Capture the cell that displays the provided text and extract its [x, y] central coordinate. 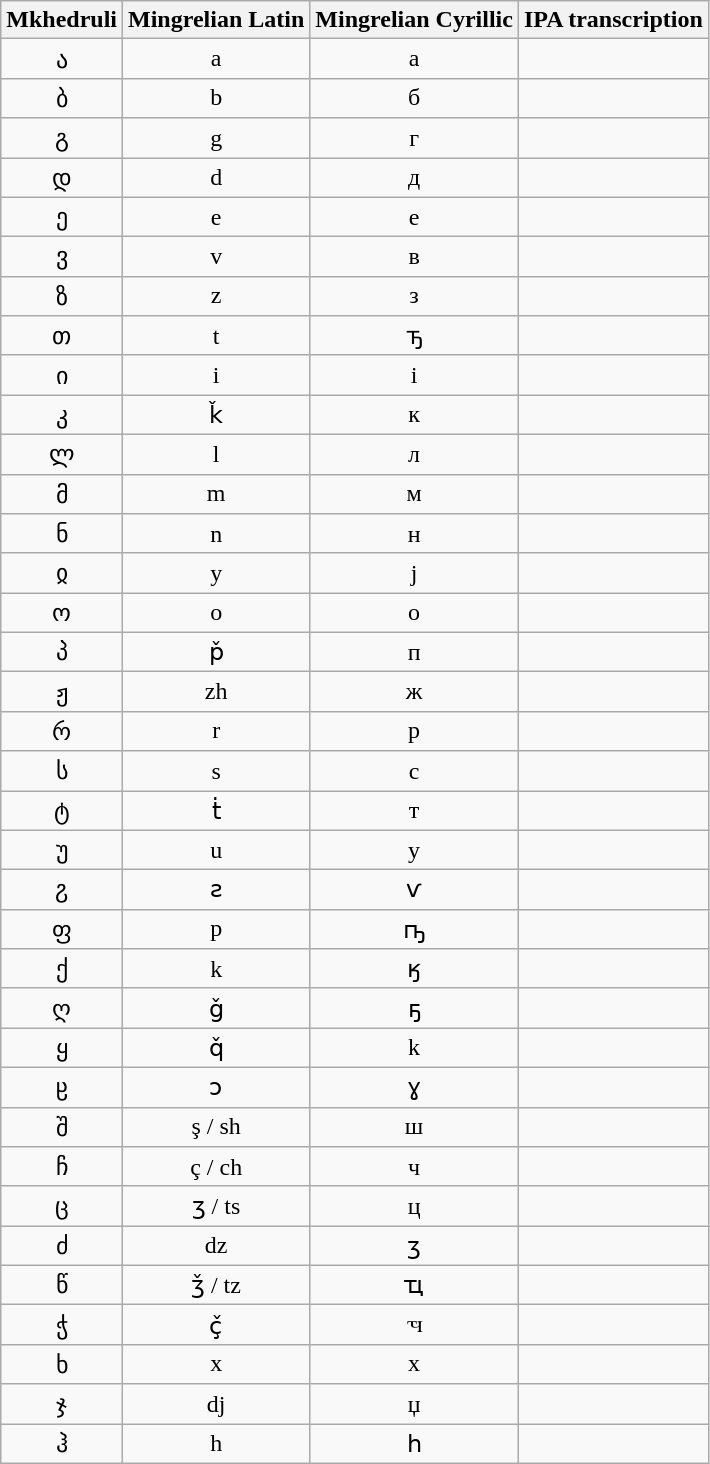
g [216, 138]
б [414, 98]
ჸ [62, 1087]
ც [62, 1206]
კ [62, 415]
x [216, 1364]
ა [62, 59]
a [216, 59]
o [216, 613]
ꚋ [414, 336]
dj [216, 1404]
n [216, 534]
х [414, 1364]
გ [62, 138]
с [414, 771]
ц [414, 1206]
ɣ [414, 1087]
п [414, 652]
ƨ [216, 890]
ტ [62, 810]
ჭ [62, 1325]
д [414, 178]
m [216, 494]
რ [62, 731]
ი [62, 375]
წ [62, 1285]
ј [414, 573]
ქ [62, 969]
ზ [62, 296]
ж [414, 692]
v [216, 257]
r [216, 731]
IPA transcription [613, 20]
დ [62, 178]
л [414, 454]
ს [62, 771]
zh [216, 692]
з [414, 296]
м [414, 494]
ş / sh [216, 1127]
p̌ [216, 652]
ṫ [216, 810]
მ [62, 494]
ჲ [62, 573]
в [414, 257]
ფ [62, 929]
y [216, 573]
ძ [62, 1246]
შ [62, 1127]
ҵ [414, 1285]
h [216, 1444]
ბ [62, 98]
ჷ [62, 890]
ჩ [62, 1167]
t [216, 336]
ɔ [216, 1087]
ნ [62, 534]
ǧ [216, 1008]
н [414, 534]
უ [62, 850]
е [414, 217]
q̌ [216, 1048]
ე [62, 217]
u [216, 850]
Mingrelian Latin [216, 20]
ǩ [216, 415]
ç̌ [216, 1325]
ჟ [62, 692]
თ [62, 336]
d [216, 178]
ч [414, 1167]
ѵ [414, 890]
s [216, 771]
ꚓ [414, 1325]
Mkhedruli [62, 20]
p [216, 929]
һ [414, 1444]
l [216, 454]
а [414, 59]
ღ [62, 1008]
ლ [62, 454]
г [414, 138]
z [216, 296]
ҧ [414, 929]
პ [62, 652]
ხ [62, 1364]
i [216, 375]
ӄ [414, 969]
џ [414, 1404]
і [414, 375]
ვ [62, 257]
ç / ch [216, 1167]
ǯ / tz [216, 1285]
ҕ [414, 1008]
ჯ [62, 1404]
о [414, 613]
р [414, 731]
к [414, 415]
e [216, 217]
ო [62, 613]
т [414, 810]
у [414, 850]
ш [414, 1127]
ჰ [62, 1444]
ʒ / ts [216, 1206]
b [216, 98]
Mingrelian Cyrillic [414, 20]
ყ [62, 1048]
ӡ [414, 1246]
dz [216, 1246]
